Identify which cell holds the provided text, then report its [X, Y] central coordinate. 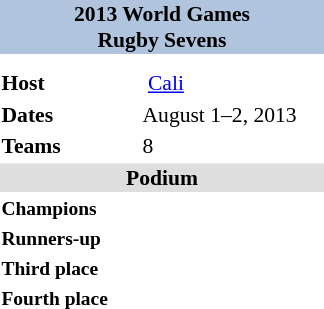
Cali [232, 83]
Runners-up [69, 238]
Host [69, 83]
Third place [69, 268]
2013 World GamesRugby Sevens [162, 27]
8 [232, 146]
Dates [69, 114]
August 1–2, 2013 [232, 114]
Champions [69, 208]
Teams [69, 146]
Podium [162, 178]
